Determine the [X, Y] coordinate at the center of the cell enclosing the given text.  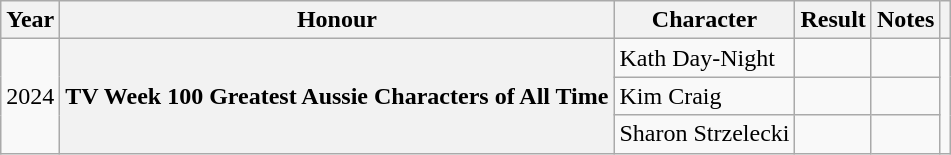
Sharon Strzelecki [704, 134]
Kath Day-Night [704, 58]
Kim Craig [704, 96]
Notes [905, 20]
Result [833, 20]
TV Week 100 Greatest Aussie Characters of All Time [337, 96]
2024 [30, 96]
Character [704, 20]
Year [30, 20]
Honour [337, 20]
